Return [X, Y] of the center of cell containing provided text 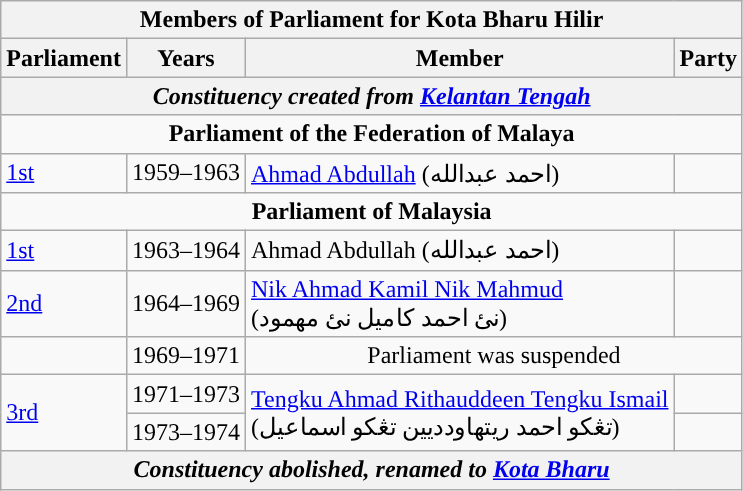
1969–1971 [186, 356]
Tengku Ahmad Rithauddeen Tengku Ismail (تڠكو احمد ريتهاودديين تڠكو اسماعيل) [460, 413]
Years [186, 58]
Parliament was suspended [494, 356]
2nd [64, 304]
Constituency abolished, renamed to Kota Bharu [372, 470]
Members of Parliament for Kota Bharu Hilir [372, 20]
Party [708, 58]
Parliament of the Federation of Malaya [372, 134]
Parliament [64, 58]
1971–1973 [186, 394]
Parliament of Malaysia [372, 212]
Member [460, 58]
1964–1969 [186, 304]
1963–1964 [186, 251]
Constituency created from Kelantan Tengah [372, 96]
1959–1963 [186, 173]
3rd [64, 413]
1973–1974 [186, 432]
Nik Ahmad Kamil Nik Mahmud (نئ احمد كاميل نئ مهمود) [460, 304]
